From the cell containing the given text, extract its center point as (x, y) coordinate. 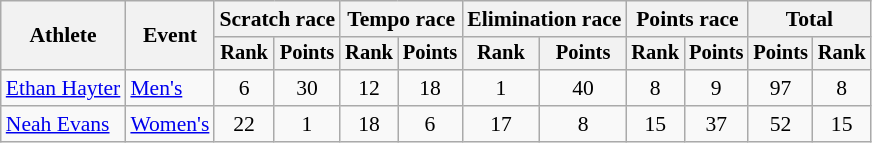
Women's (170, 124)
Points race (687, 19)
37 (716, 124)
Neah Evans (64, 124)
Ethan Hayter (64, 88)
97 (780, 88)
Men's (170, 88)
30 (307, 88)
Tempo race (401, 19)
52 (780, 124)
Elimination race (544, 19)
40 (584, 88)
Event (170, 36)
22 (244, 124)
12 (369, 88)
9 (716, 88)
Total (809, 19)
17 (501, 124)
Athlete (64, 36)
Scratch race (277, 19)
